For the text-containing cell, return its midpoint in (x, y) coordinate format. 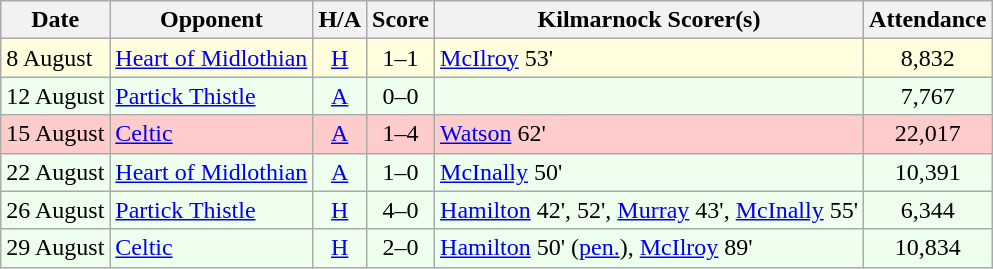
1–1 (401, 58)
H/A (340, 20)
Attendance (928, 20)
15 August (56, 134)
26 August (56, 210)
Hamilton 42', 52', Murray 43', McInally 55' (650, 210)
0–0 (401, 96)
Hamilton 50' (pen.), McIlroy 89' (650, 248)
McIlroy 53' (650, 58)
6,344 (928, 210)
Opponent (212, 20)
1–4 (401, 134)
Score (401, 20)
4–0 (401, 210)
22,017 (928, 134)
2–0 (401, 248)
10,391 (928, 172)
7,767 (928, 96)
8 August (56, 58)
McInally 50' (650, 172)
Watson 62' (650, 134)
29 August (56, 248)
8,832 (928, 58)
Kilmarnock Scorer(s) (650, 20)
12 August (56, 96)
Date (56, 20)
22 August (56, 172)
1–0 (401, 172)
10,834 (928, 248)
